Detect which cell encompasses the target text, then output its (X, Y) center coordinate. 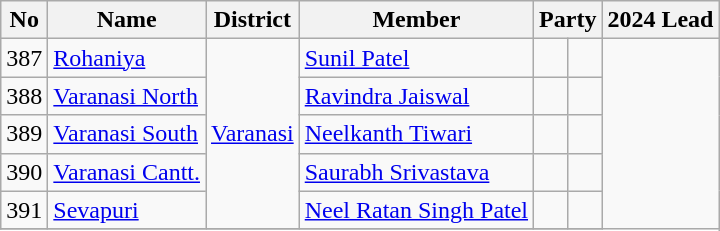
2024 Lead (660, 20)
Varanasi (253, 134)
389 (24, 134)
391 (24, 210)
Party (568, 20)
Sunil Patel (416, 58)
388 (24, 96)
Sevapuri (127, 210)
390 (24, 172)
Neel Ratan Singh Patel (416, 210)
Varanasi Cantt. (127, 172)
Rohaniya (127, 58)
Ravindra Jaiswal (416, 96)
Member (416, 20)
District (253, 20)
Name (127, 20)
No (24, 20)
387 (24, 58)
Varanasi North (127, 96)
Neelkanth Tiwari (416, 134)
Varanasi South (127, 134)
Saurabh Srivastava (416, 172)
